Search for the cell housing the specified text and yield its (X, Y) center coordinate. 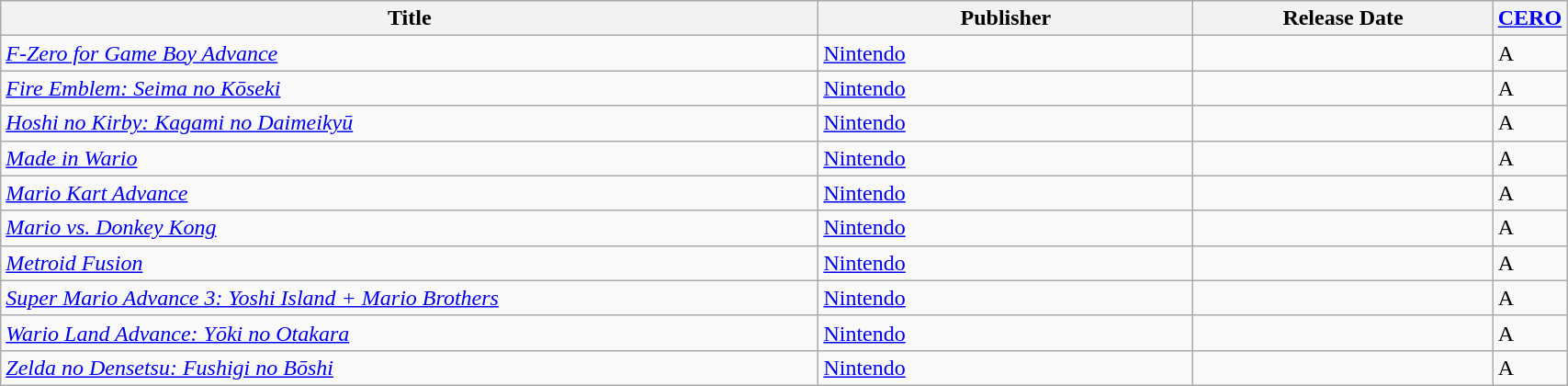
F-Zero for Game Boy Advance (410, 53)
Metroid Fusion (410, 263)
Zelda no Densetsu: Fushigi no Bōshi (410, 368)
Super Mario Advance 3: Yoshi Island + Mario Brothers (410, 298)
Mario vs. Donkey Kong (410, 228)
Fire Emblem: Seima no Kōseki (410, 88)
Mario Kart Advance (410, 193)
Wario Land Advance: Yōki no Otakara (410, 333)
Release Date (1343, 18)
CERO (1529, 18)
Title (410, 18)
Hoshi no Kirby: Kagami no Daimeikyū (410, 123)
Made in Wario (410, 158)
Publisher (1006, 18)
